Capture the cell that displays the provided text and extract its (x, y) central coordinate. 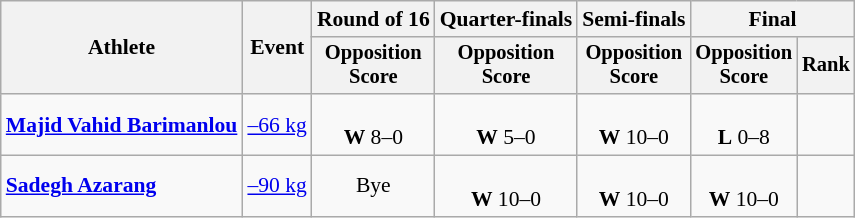
Rank (826, 66)
W 5–0 (506, 124)
L 0–8 (744, 124)
Event (276, 48)
Semi-finals (634, 19)
Sadegh Azarang (122, 186)
–66 kg (276, 124)
Athlete (122, 48)
Bye (374, 186)
Final (772, 19)
–90 kg (276, 186)
Quarter-finals (506, 19)
Majid Vahid Barimanlou (122, 124)
Round of 16 (374, 19)
W 8–0 (374, 124)
